Return [x, y] of the center of cell containing provided text 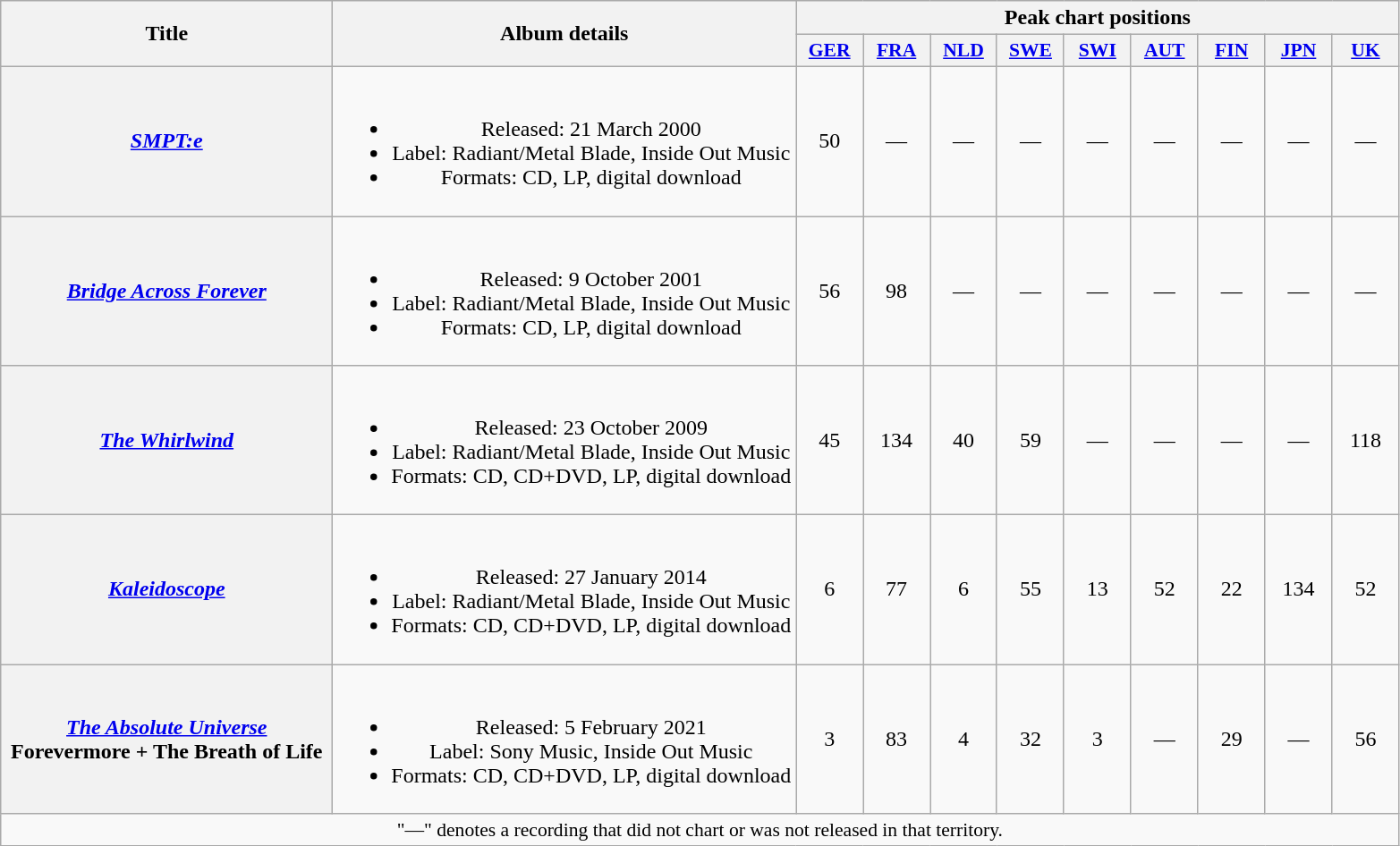
45 [830, 440]
Released: 23 October 2009Label: Radiant/Metal Blade, Inside Out MusicFormats: CD, CD+DVD, LP, digital download [564, 440]
32 [1031, 739]
JPN [1299, 51]
NLD [964, 51]
13 [1097, 590]
UK [1365, 51]
Title [166, 34]
Released: 21 March 2000Label: Radiant/Metal Blade, Inside Out MusicFormats: CD, LP, digital download [564, 141]
29 [1231, 739]
SWE [1031, 51]
Bridge Across Forever [166, 292]
The Whirlwind [166, 440]
Released: 9 October 2001Label: Radiant/Metal Blade, Inside Out MusicFormats: CD, LP, digital download [564, 292]
50 [830, 141]
FRA [896, 51]
40 [964, 440]
Released: 5 February 2021Label: Sony Music, Inside Out MusicFormats: CD, CD+DVD, LP, digital download [564, 739]
98 [896, 292]
22 [1231, 590]
"—" denotes a recording that did not chart or was not released in that territory. [700, 830]
55 [1031, 590]
4 [964, 739]
FIN [1231, 51]
59 [1031, 440]
The Absolute Universe Forevermore + The Breath of Life [166, 739]
Peak chart positions [1098, 18]
AUT [1165, 51]
SWI [1097, 51]
Kaleidoscope [166, 590]
SMPT:e [166, 141]
77 [896, 590]
GER [830, 51]
Released: 27 January 2014Label: Radiant/Metal Blade, Inside Out MusicFormats: CD, CD+DVD, LP, digital download [564, 590]
Album details [564, 34]
83 [896, 739]
118 [1365, 440]
